Locate the cell with the specified text and output its [x, y] center coordinate. 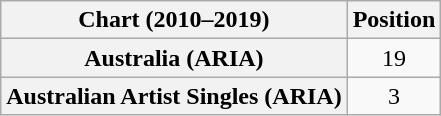
Position [394, 20]
3 [394, 96]
19 [394, 58]
Chart (2010–2019) [174, 20]
Australia (ARIA) [174, 58]
Australian Artist Singles (ARIA) [174, 96]
